Extract the [X, Y] coordinate from the center of the cell holding the provided text.  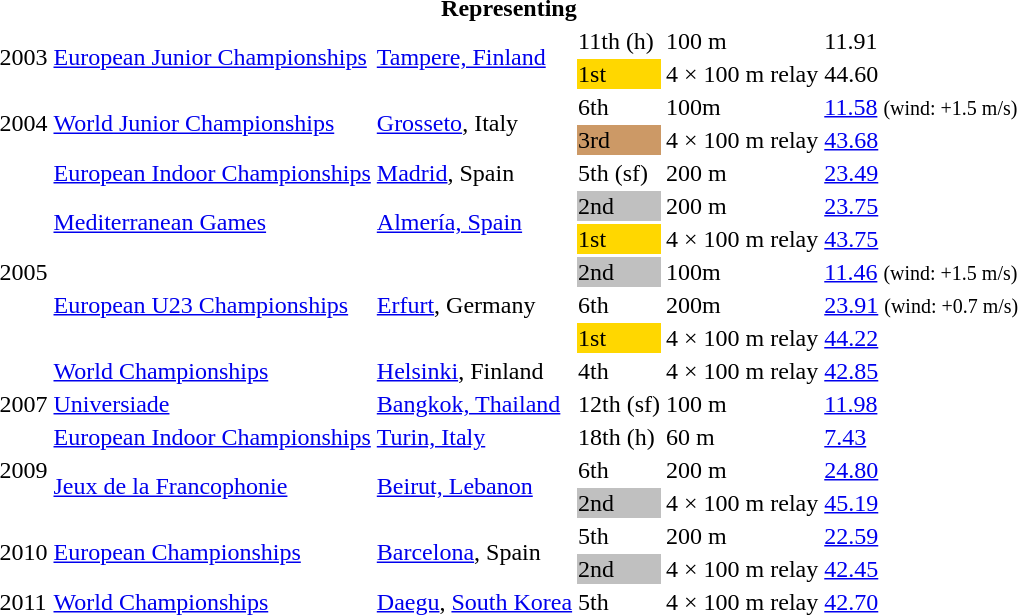
4th [620, 371]
Turin, Italy [474, 437]
Grosseto, Italy [474, 124]
Tampere, Finland [474, 58]
Madrid, Spain [474, 173]
Jeux de la Francophonie [212, 486]
12th (sf) [620, 404]
World Junior Championships [212, 124]
Erfurt, Germany [474, 305]
Almería, Spain [474, 222]
18th (h) [620, 437]
European Championships [212, 552]
5th (sf) [620, 173]
World Championships [212, 371]
3rd [620, 140]
Beirut, Lebanon [474, 486]
Barcelona, Spain [474, 552]
European Junior Championships [212, 58]
European U23 Championships [212, 305]
Mediterranean Games [212, 222]
11th (h) [620, 41]
Helsinki, Finland [474, 371]
Bangkok, Thailand [474, 404]
5th [620, 536]
200m [742, 305]
60 m [742, 437]
Universiade [212, 404]
